Provide the [x, y] coordinate of the cell's center where the given text is located.  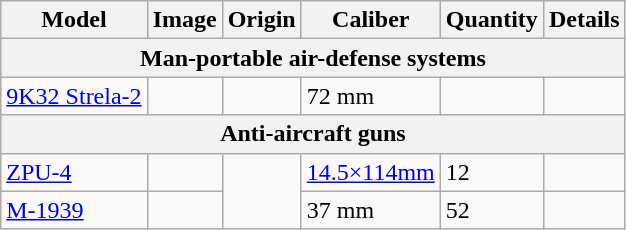
Model [74, 20]
52 [492, 210]
12 [492, 172]
Caliber [370, 20]
Man-portable air-defense systems [313, 58]
Origin [262, 20]
Image [184, 20]
37 mm [370, 210]
M-1939 [74, 210]
72 mm [370, 96]
Anti-aircraft guns [313, 134]
Quantity [492, 20]
ZPU-4 [74, 172]
9K32 Strela-2 [74, 96]
Details [584, 20]
14.5×114mm [370, 172]
